Pinpoint the cell where the given text exists, returning its (X, Y) midpoint coordinate. 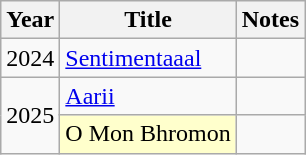
Notes (270, 20)
2024 (30, 58)
O Mon Bhromon (148, 134)
Aarii (148, 96)
2025 (30, 115)
Sentimentaaal (148, 58)
Year (30, 20)
Title (148, 20)
